Detect which cell encompasses the target text, then output its [x, y] center coordinate. 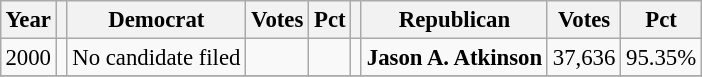
95.35% [662, 57]
Republican [454, 20]
2000 [28, 57]
No candidate filed [156, 57]
37,636 [584, 57]
Democrat [156, 20]
Year [28, 20]
Jason A. Atkinson [454, 57]
